Capture the cell that displays the provided text and extract its (X, Y) central coordinate. 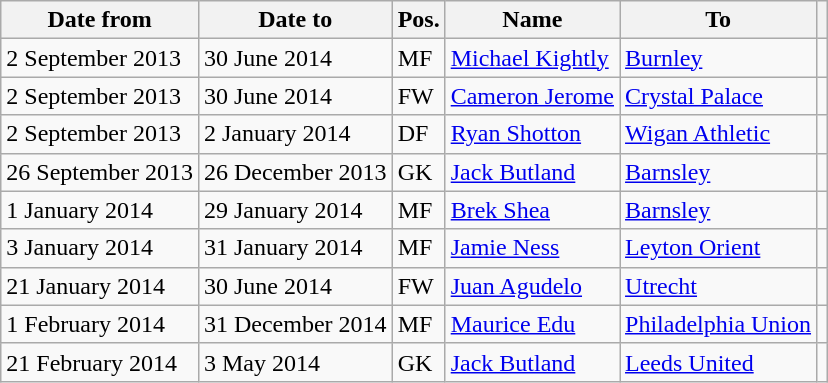
29 January 2014 (295, 210)
Maurice Edu (532, 324)
To (718, 20)
26 December 2013 (295, 172)
3 May 2014 (295, 362)
21 February 2014 (100, 362)
Philadelphia Union (718, 324)
DF (418, 134)
Name (532, 20)
Leyton Orient (718, 248)
Michael Kightly (532, 58)
Jamie Ness (532, 248)
1 January 2014 (100, 210)
26 September 2013 (100, 172)
Pos. (418, 20)
Brek Shea (532, 210)
2 January 2014 (295, 134)
31 January 2014 (295, 248)
31 December 2014 (295, 324)
Juan Agudelo (532, 286)
Ryan Shotton (532, 134)
Date from (100, 20)
Cameron Jerome (532, 96)
Date to (295, 20)
Utrecht (718, 286)
3 January 2014 (100, 248)
21 January 2014 (100, 286)
Wigan Athletic (718, 134)
Burnley (718, 58)
1 February 2014 (100, 324)
Crystal Palace (718, 96)
Leeds United (718, 362)
